Pinpoint the cell where the given text exists, returning its (X, Y) midpoint coordinate. 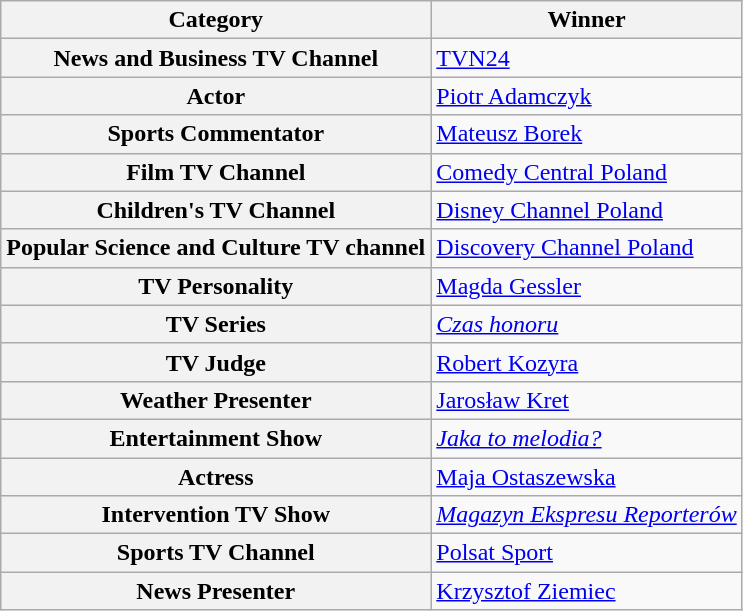
News and Business TV Channel (216, 58)
Piotr Adamczyk (586, 96)
TV Judge (216, 362)
Czas honoru (586, 324)
TVN24 (586, 58)
Film TV Channel (216, 172)
Children's TV Channel (216, 210)
Actor (216, 96)
Weather Presenter (216, 400)
Intervention TV Show (216, 515)
Sports Commentator (216, 134)
Jaka to melodia? (586, 438)
Actress (216, 477)
Sports TV Channel (216, 553)
Popular Science and Culture TV channel (216, 248)
Maja Ostaszewska (586, 477)
Discovery Channel Poland (586, 248)
Entertainment Show (216, 438)
TV Personality (216, 286)
TV Series (216, 324)
Robert Kozyra (586, 362)
Mateusz Borek (586, 134)
Jarosław Kret (586, 400)
Polsat Sport (586, 553)
Category (216, 20)
Winner (586, 20)
Comedy Central Poland (586, 172)
Disney Channel Poland (586, 210)
Krzysztof Ziemiec (586, 591)
Magazyn Ekspresu Reporterów (586, 515)
News Presenter (216, 591)
Magda Gessler (586, 286)
